Capture the cell that displays the provided text and extract its [x, y] central coordinate. 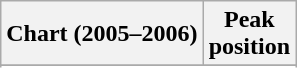
Peakposition [249, 34]
Chart (2005–2006) [102, 34]
